For the text-containing cell, return its midpoint in (X, Y) coordinate format. 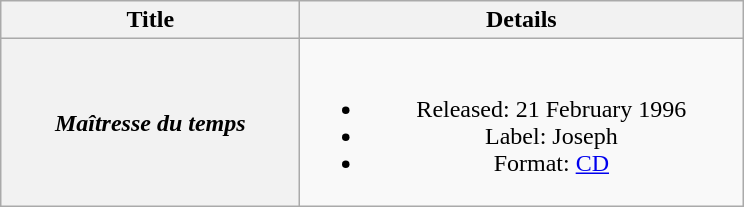
Title (150, 20)
Details (522, 20)
Maîtresse du temps (150, 122)
Released: 21 February 1996Label: JosephFormat: CD (522, 122)
